From the cell containing the given text, extract its center point as [x, y] coordinate. 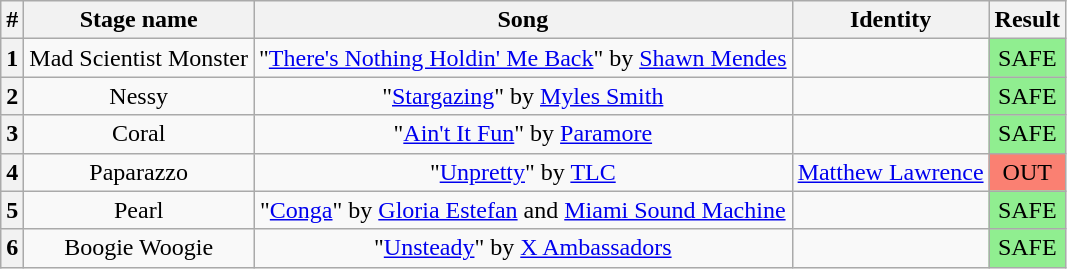
"Unsteady" by X Ambassadors [524, 248]
"Conga" by Gloria Estefan and Miami Sound Machine [524, 210]
Pearl [139, 210]
Paparazzo [139, 172]
Coral [139, 134]
# [12, 20]
OUT [1027, 172]
5 [12, 210]
3 [12, 134]
Matthew Lawrence [890, 172]
Result [1027, 20]
4 [12, 172]
Boogie Woogie [139, 248]
"There's Nothing Holdin' Me Back" by Shawn Mendes [524, 58]
"Ain't It Fun" by Paramore [524, 134]
Stage name [139, 20]
"Unpretty" by TLC [524, 172]
Nessy [139, 96]
Identity [890, 20]
2 [12, 96]
Mad Scientist Monster [139, 58]
Song [524, 20]
6 [12, 248]
1 [12, 58]
"Stargazing" by Myles Smith [524, 96]
